Return the (X, Y) coordinate for the center point of the cell that contains the specified text.  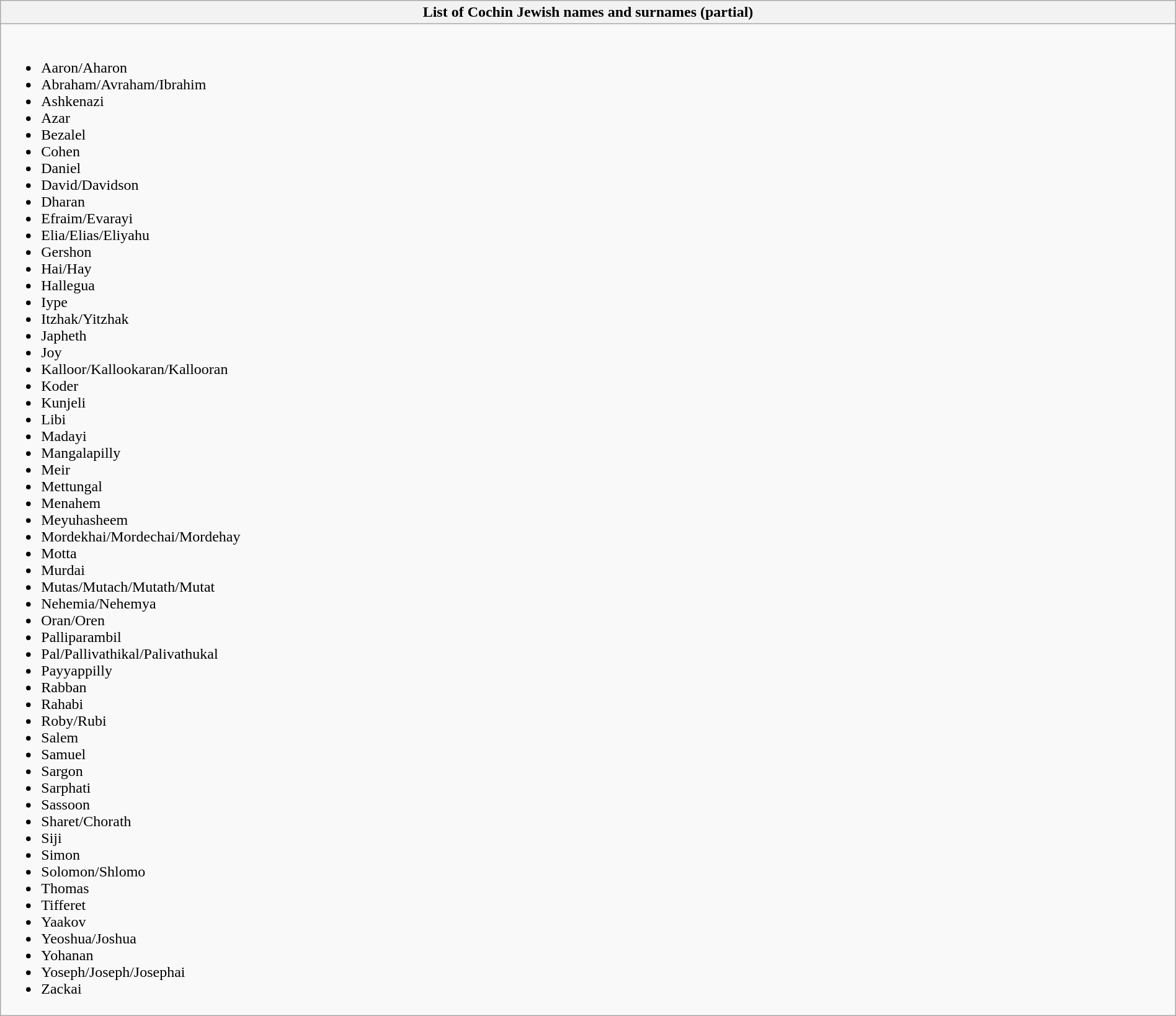
List of Cochin Jewish names and surnames (partial) (588, 12)
